Return the [x, y] coordinate for the center point of the cell that contains the specified text.  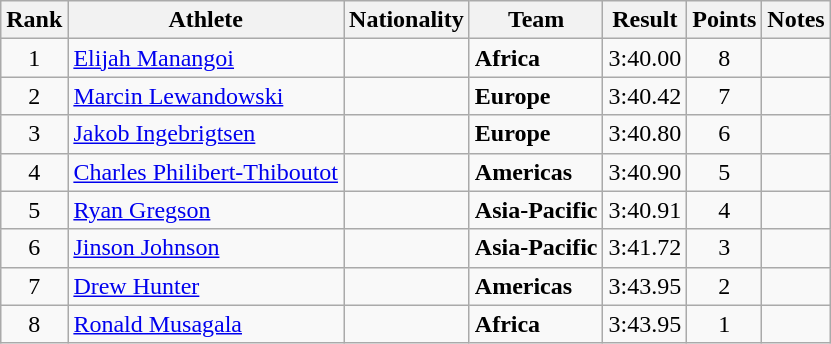
Jakob Ingebrigtsen [206, 134]
Nationality [407, 20]
Points [724, 20]
3:40.42 [645, 96]
Marcin Lewandowski [206, 96]
Rank [34, 20]
Athlete [206, 20]
3:41.72 [645, 248]
Ronald Musagala [206, 324]
Charles Philibert-Thiboutot [206, 172]
Result [645, 20]
3:40.91 [645, 210]
Drew Hunter [206, 286]
Elijah Manangoi [206, 58]
Notes [796, 20]
Jinson Johnson [206, 248]
Team [536, 20]
3:40.80 [645, 134]
3:40.90 [645, 172]
3:40.00 [645, 58]
Ryan Gregson [206, 210]
